Search for the cell housing the specified text and yield its [X, Y] center coordinate. 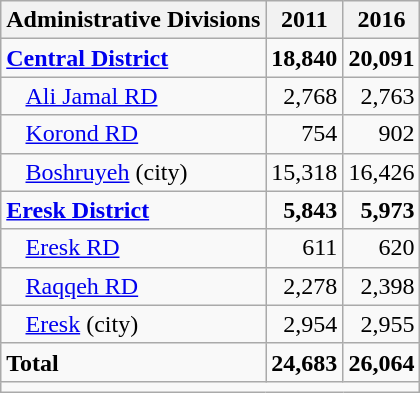
Ali Jamal RD [134, 96]
Korond RD [134, 134]
Eresk District [134, 210]
Central District [134, 58]
2,398 [382, 286]
15,318 [304, 172]
754 [304, 134]
24,683 [304, 362]
2016 [382, 20]
Total [134, 362]
Raqqeh RD [134, 286]
16,426 [382, 172]
2,763 [382, 96]
Boshruyeh (city) [134, 172]
611 [304, 248]
5,843 [304, 210]
Eresk RD [134, 248]
Administrative Divisions [134, 20]
Eresk (city) [134, 324]
2,278 [304, 286]
2011 [304, 20]
5,973 [382, 210]
620 [382, 248]
18,840 [304, 58]
2,768 [304, 96]
20,091 [382, 58]
902 [382, 134]
26,064 [382, 362]
2,954 [304, 324]
2,955 [382, 324]
